Pinpoint the cell where the given text exists, returning its (x, y) midpoint coordinate. 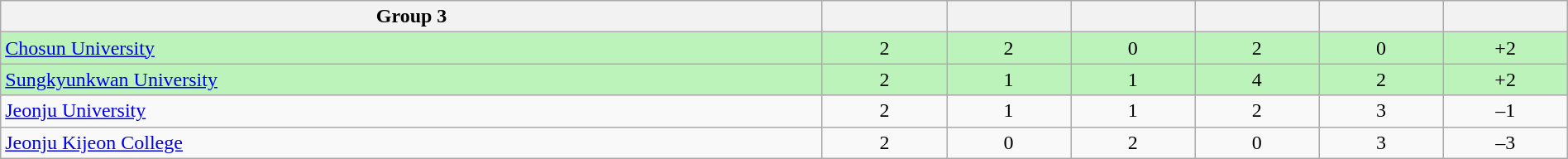
–3 (1505, 142)
4 (1257, 79)
Jeonju Kijeon College (412, 142)
Chosun University (412, 48)
Jeonju University (412, 111)
Sungkyunkwan University (412, 79)
Group 3 (412, 17)
–1 (1505, 111)
